Locate the cell with the specified text and output its (X, Y) center coordinate. 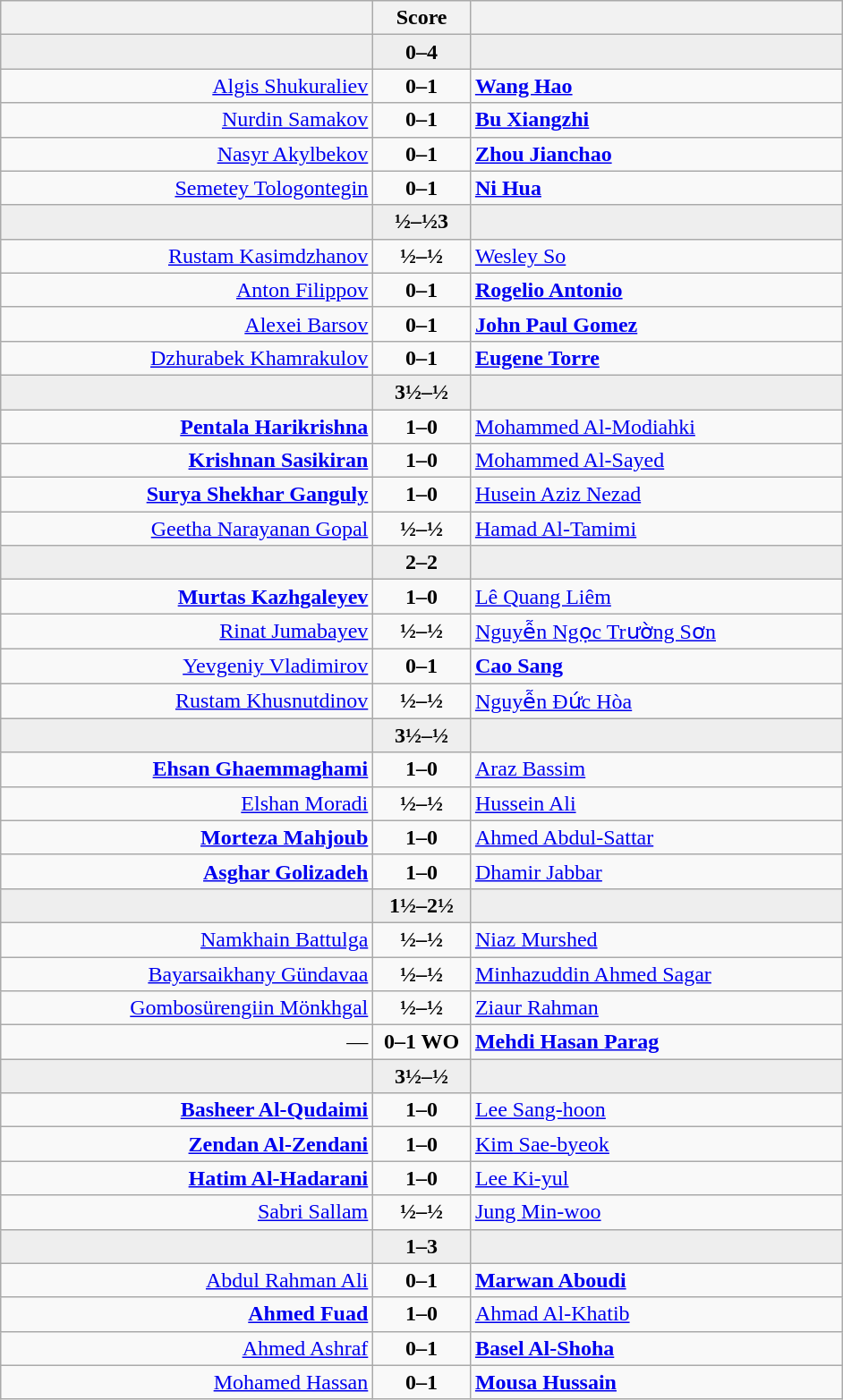
Husein Aziz Nezad (656, 495)
0–4 (422, 52)
Cao Sang (656, 666)
Mohamed Hassan (187, 1382)
Namkhain Battulga (187, 939)
½–½3 (422, 222)
Bayarsaikhany Gündavaa (187, 974)
Lê Quang Liêm (656, 597)
Ni Hua (656, 188)
Marwan Aboudi (656, 1280)
Geetha Narayanan Gopal (187, 529)
Morteza Mahjoub (187, 837)
Ahmed Fuad (187, 1314)
Nurdin Samakov (187, 120)
Ziaur Rahman (656, 1008)
Dhamir Jabbar (656, 871)
Ahmed Abdul-Sattar (656, 837)
Rinat Jumabayev (187, 632)
1½–2½ (422, 905)
Nguyễn Đức Hòa (656, 701)
Ehsan Ghaemmaghami (187, 769)
Basel Al-Shoha (656, 1348)
Sabri Sallam (187, 1212)
Hamad Al-Tamimi (656, 529)
Rustam Khusnutdinov (187, 701)
Krishnan Sasikiran (187, 461)
Nguyễn Ngọc Trường Sơn (656, 632)
John Paul Gomez (656, 324)
Mousa Hussain (656, 1382)
Nasyr Akylbekov (187, 154)
Lee Sang-hoon (656, 1110)
Basheer Al-Qudaimi (187, 1110)
Bu Xiangzhi (656, 120)
Lee Ki-yul (656, 1178)
Hussein Ali (656, 803)
Hatim Al-Hadarani (187, 1178)
Anton Filippov (187, 290)
Surya Shekhar Ganguly (187, 495)
Alexei Barsov (187, 324)
Mohammed Al-Modiahki (656, 427)
Asghar Golizadeh (187, 871)
Pentala Harikrishna (187, 427)
Araz Bassim (656, 769)
— (187, 1042)
Ahmed Ashraf (187, 1348)
Minhazuddin Ahmed Sagar (656, 974)
Semetey Tologontegin (187, 188)
Score (422, 18)
1–3 (422, 1246)
Mehdi Hasan Parag (656, 1042)
Wesley So (656, 256)
Dzhurabek Khamrakulov (187, 358)
0–1 WO (422, 1042)
Elshan Moradi (187, 803)
Kim Sae-byeok (656, 1144)
Algis Shukuraliev (187, 86)
Mohammed Al-Sayed (656, 461)
Gombosürengiin Mönkhgal (187, 1008)
Niaz Murshed (656, 939)
Jung Min-woo (656, 1212)
Ahmad Al-Khatib (656, 1314)
Zhou Jianchao (656, 154)
Zendan Al-Zendani (187, 1144)
Abdul Rahman Ali (187, 1280)
Rustam Kasimdzhanov (187, 256)
Rogelio Antonio (656, 290)
2–2 (422, 563)
Eugene Torre (656, 358)
Murtas Kazhgaleyev (187, 597)
Yevgeniy Vladimirov (187, 666)
Wang Hao (656, 86)
